Return [x, y] of the center of cell containing provided text 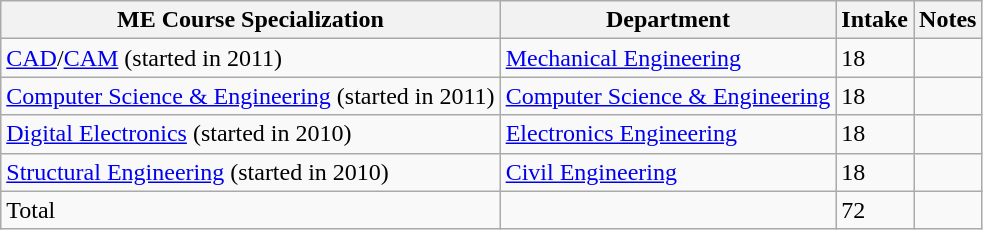
Structural Engineering (started in 2010) [250, 172]
Intake [875, 20]
Digital Electronics (started in 2010) [250, 134]
CAD/CAM (started in 2011) [250, 58]
ME Course Specialization [250, 20]
Department [668, 20]
Electronics Engineering [668, 134]
72 [875, 210]
Computer Science & Engineering (started in 2011) [250, 96]
Total [250, 210]
Mechanical Engineering [668, 58]
Computer Science & Engineering [668, 96]
Civil Engineering [668, 172]
Notes [948, 20]
